Find where the given text appears and provide that cell's center as [x, y] coordinate. 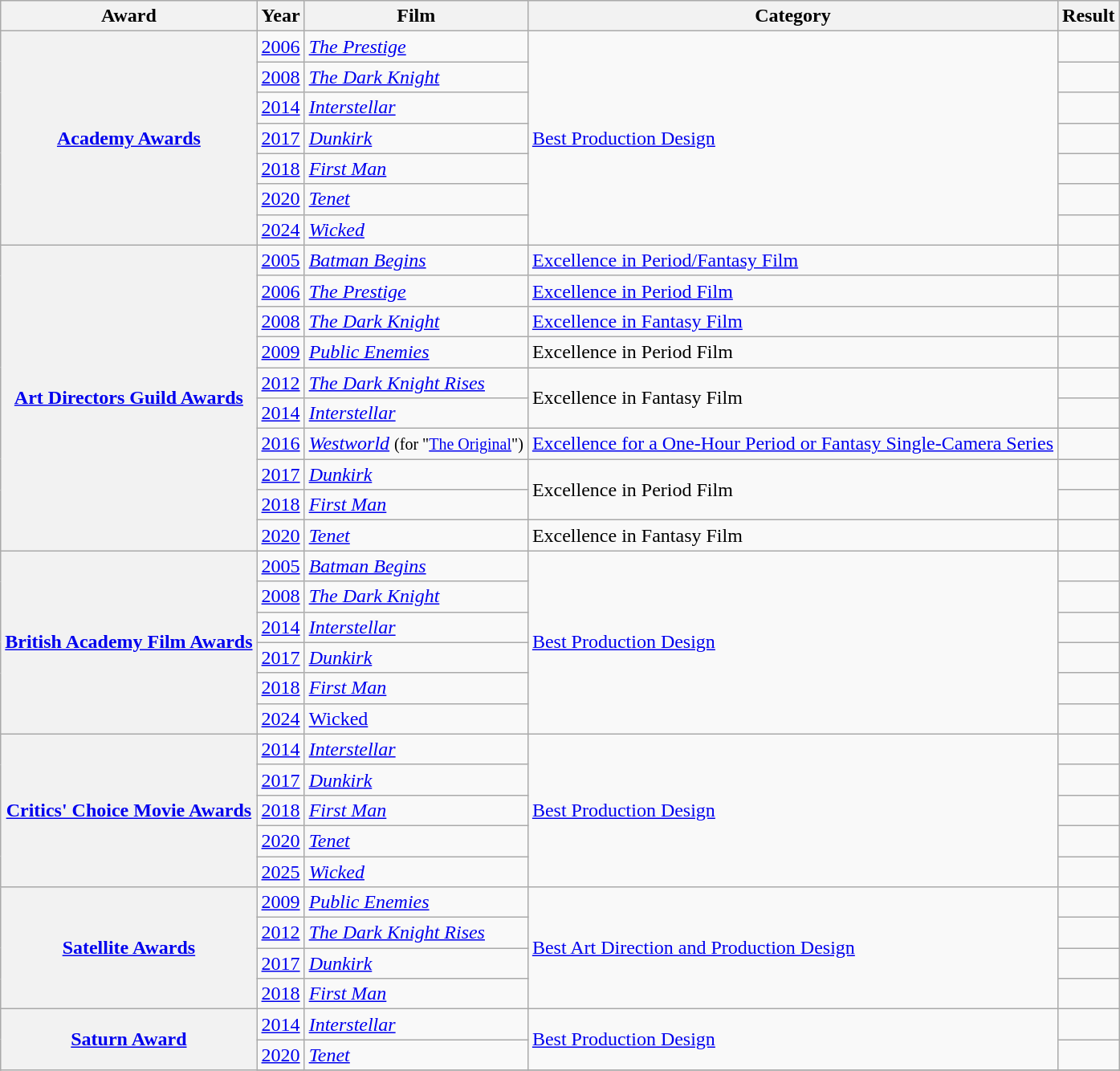
Category [792, 16]
Year [281, 16]
Westworld (for "The Original") [416, 444]
Excellence for a One-Hour Period or Fantasy Single-Camera Series [792, 444]
Result [1089, 16]
Academy Awards [128, 138]
Art Directors Guild Awards [128, 398]
Film [416, 16]
2025 [281, 871]
Award [128, 16]
British Academy Film Awards [128, 642]
Excellence in Period/Fantasy Film [792, 260]
2016 [281, 444]
Satellite Awards [128, 948]
Best Art Direction and Production Design [792, 948]
Critics' Choice Movie Awards [128, 810]
Saturn Award [128, 1040]
